Determine the [X, Y] coordinate at the center of the cell enclosing the given text.  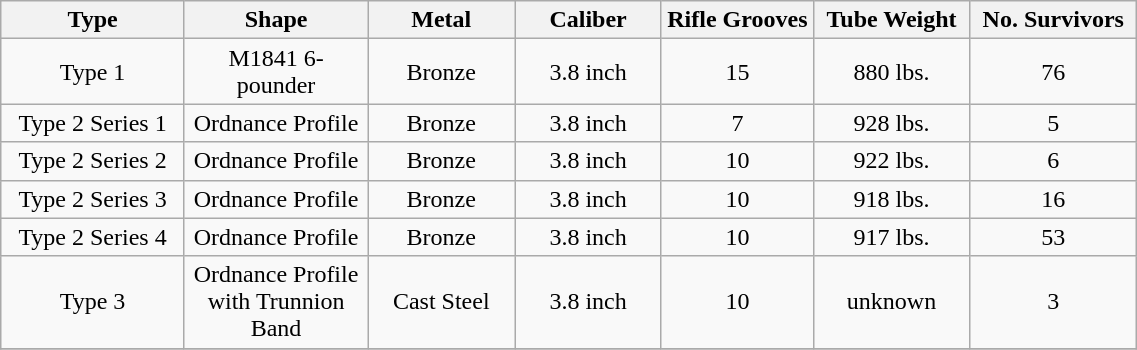
880 lbs. [891, 72]
Type 2 Series 1 [93, 123]
7 [737, 123]
Caliber [588, 20]
M1841 6-pounder [276, 72]
3 [1054, 302]
917 lbs. [891, 237]
Shape [276, 20]
76 [1054, 72]
Type 3 [93, 302]
Rifle Grooves [737, 20]
918 lbs. [891, 199]
Type 2 Series 3 [93, 199]
Ordnance Profile with Trunnion Band [276, 302]
Cast Steel [442, 302]
unknown [891, 302]
Type 2 Series 4 [93, 237]
Tube Weight [891, 20]
Type 2 Series 2 [93, 161]
15 [737, 72]
Type 1 [93, 72]
53 [1054, 237]
16 [1054, 199]
922 lbs. [891, 161]
928 lbs. [891, 123]
6 [1054, 161]
Metal [442, 20]
5 [1054, 123]
No. Survivors [1054, 20]
Type [93, 20]
